Extract the [X, Y] coordinate from the center of the cell holding the provided text.  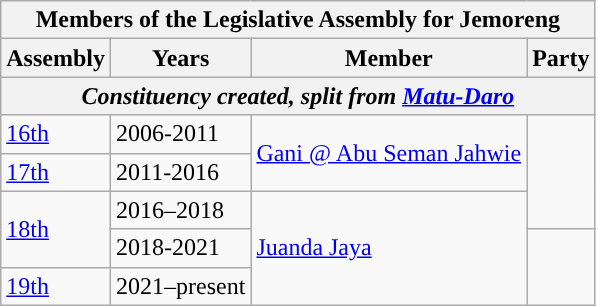
2018-2021 [180, 248]
2016–2018 [180, 210]
17th [56, 172]
Party [561, 58]
16th [56, 134]
Juanda Jaya [389, 248]
Constituency created, split from Matu-Daro [298, 96]
Member [389, 58]
18th [56, 229]
Gani @ Abu Seman Jahwie [389, 153]
19th [56, 286]
Members of the Legislative Assembly for Jemoreng [298, 20]
Assembly [56, 58]
Years [180, 58]
2006-2011 [180, 134]
2011-2016 [180, 172]
2021–present [180, 286]
